Extract the (X, Y) coordinate from the center of the cell holding the provided text.  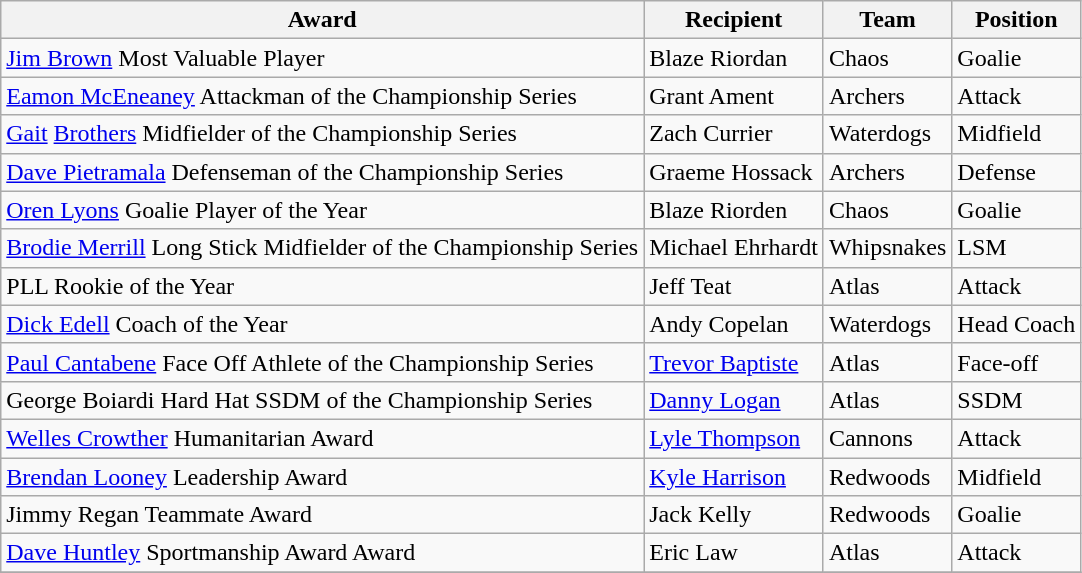
Head Coach (1016, 324)
Blaze Riorden (734, 210)
Position (1016, 20)
Brodie Merrill Long Stick Midfielder of the Championship Series (322, 248)
Welles Crowther Humanitarian Award (322, 438)
Eric Law (734, 553)
George Boiardi Hard Hat SSDM of the Championship Series (322, 400)
SSDM (1016, 400)
Team (887, 20)
Award (322, 20)
Dave Huntley Sportmanship Award Award (322, 553)
Grant Ament (734, 96)
PLL Rookie of the Year (322, 286)
Defense (1016, 172)
Dick Edell Coach of the Year (322, 324)
Jack Kelly (734, 515)
Eamon McEneaney Attackman of the Championship Series (322, 96)
Dave Pietramala Defenseman of the Championship Series (322, 172)
Andy Copelan (734, 324)
Cannons (887, 438)
Paul Cantabene Face Off Athlete of the Championship Series (322, 362)
Trevor Baptiste (734, 362)
Whipsnakes (887, 248)
LSM (1016, 248)
Kyle Harrison (734, 477)
Recipient (734, 20)
Jim Brown Most Valuable Player (322, 58)
Oren Lyons Goalie Player of the Year (322, 210)
Gait Brothers Midfielder of the Championship Series (322, 134)
Michael Ehrhardt (734, 248)
Brendan Looney Leadership Award (322, 477)
Lyle Thompson (734, 438)
Face-off (1016, 362)
Blaze Riordan (734, 58)
Danny Logan (734, 400)
Jimmy Regan Teammate Award (322, 515)
Zach Currier (734, 134)
Jeff Teat (734, 286)
Graeme Hossack (734, 172)
